Pinpoint the cell where the given text exists, returning its [X, Y] midpoint coordinate. 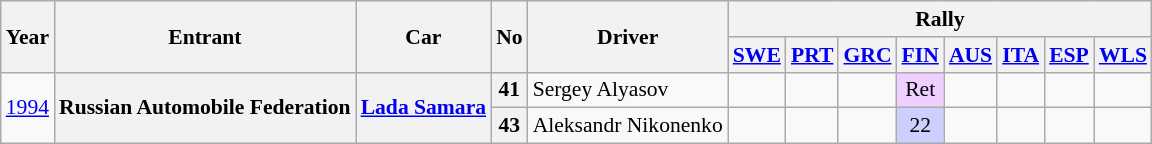
PRT [812, 55]
ESP [1069, 55]
WLS [1123, 55]
Lada Samara [424, 108]
Sergey Alyasov [628, 90]
FIN [920, 55]
AUS [970, 55]
Car [424, 36]
Rally [940, 19]
41 [510, 90]
1994 [28, 108]
Russian Automobile Federation [205, 108]
Year [28, 36]
Aleksandr Nikonenko [628, 126]
GRC [867, 55]
No [510, 36]
Entrant [205, 36]
22 [920, 126]
ITA [1020, 55]
Ret [920, 90]
SWE [757, 55]
43 [510, 126]
Driver [628, 36]
